Return the [X, Y] coordinate for the center point of the cell that contains the specified text.  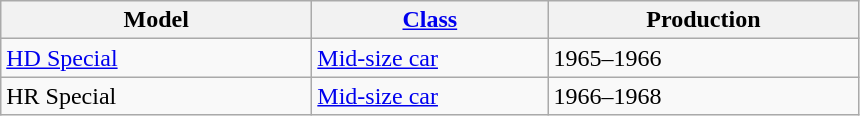
HD Special [156, 58]
Model [156, 20]
Production [704, 20]
Class [430, 20]
1966–1968 [704, 96]
1965–1966 [704, 58]
HR Special [156, 96]
